Return [X, Y] of the center of cell containing provided text 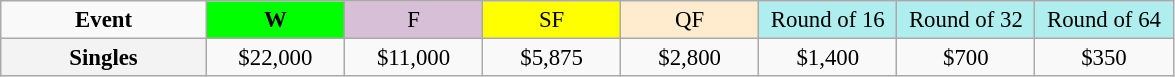
$11,000 [413, 58]
W [275, 20]
$700 [966, 58]
$22,000 [275, 58]
$2,800 [690, 58]
$5,875 [552, 58]
Round of 32 [966, 20]
Singles [104, 58]
F [413, 20]
Round of 64 [1104, 20]
$350 [1104, 58]
SF [552, 20]
Round of 16 [828, 20]
QF [690, 20]
$1,400 [828, 58]
Event [104, 20]
